Search for the cell housing the specified text and yield its [x, y] center coordinate. 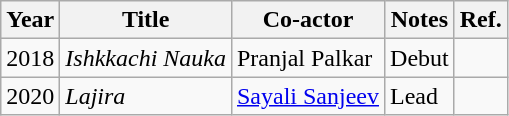
Lajira [146, 96]
Notes [420, 20]
Ishkkachi Nauka [146, 58]
Title [146, 20]
Ref. [480, 20]
Year [30, 20]
Co-actor [308, 20]
Lead [420, 96]
Pranjal Palkar [308, 58]
2020 [30, 96]
Debut [420, 58]
Sayali Sanjeev [308, 96]
2018 [30, 58]
